Determine the [X, Y] coordinate at the center of the cell enclosing the given text.  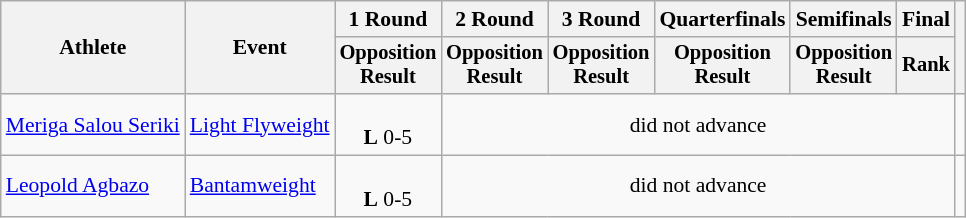
1 Round [388, 19]
Rank [926, 66]
Light Flyweight [260, 124]
Quarterfinals [722, 19]
Semifinals [844, 19]
2 Round [494, 19]
Event [260, 48]
3 Round [602, 19]
Bantamweight [260, 186]
Final [926, 19]
Athlete [93, 48]
Meriga Salou Seriki [93, 124]
Leopold Agbazo [93, 186]
